Extract the (x, y) coordinate from the center of the cell holding the provided text.  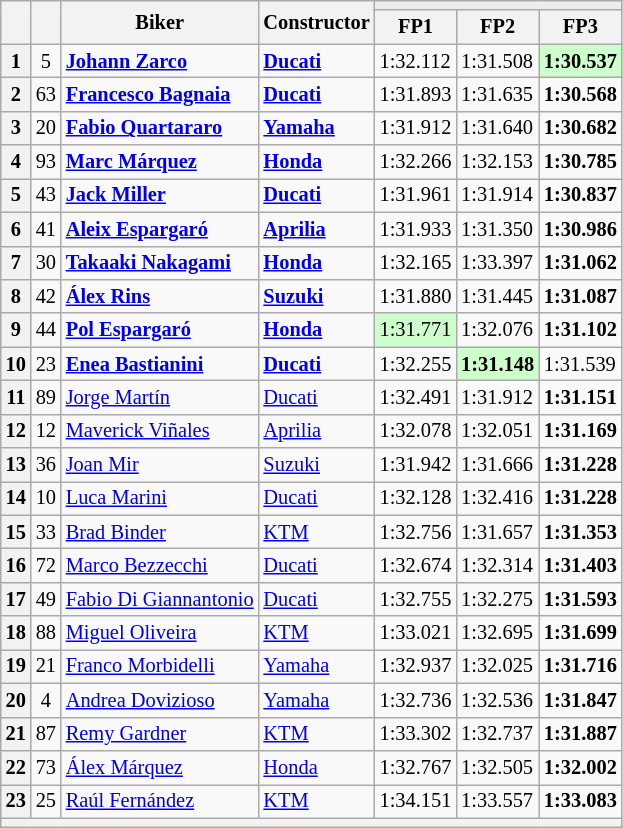
Jack Miller (160, 195)
1:34.151 (416, 801)
1:32.737 (498, 734)
36 (46, 465)
16 (16, 565)
1:31.102 (580, 330)
Jorge Martín (160, 397)
1:31.151 (580, 397)
43 (46, 195)
1:32.165 (416, 263)
Miguel Oliveira (160, 633)
93 (46, 162)
1:32.505 (498, 767)
1:32.128 (416, 498)
1:31.847 (580, 700)
88 (46, 633)
1:31.353 (580, 532)
1:32.112 (416, 61)
1:32.755 (416, 599)
73 (46, 767)
1:30.682 (580, 128)
1:32.937 (416, 666)
Marco Bezzecchi (160, 565)
1:31.593 (580, 599)
1:31.635 (498, 94)
Joan Mir (160, 465)
Raúl Fernández (160, 801)
1:31.657 (498, 532)
Franco Morbidelli (160, 666)
87 (46, 734)
1:31.771 (416, 330)
1:31.087 (580, 296)
Francesco Bagnaia (160, 94)
1:31.914 (498, 195)
30 (46, 263)
FP1 (416, 27)
1:32.736 (416, 700)
Fabio Quartararo (160, 128)
1:32.051 (498, 431)
1:32.536 (498, 700)
3 (16, 128)
Johann Zarco (160, 61)
7 (16, 263)
18 (16, 633)
Fabio Di Giannantonio (160, 599)
1:32.255 (416, 364)
42 (46, 296)
9 (16, 330)
1:32.076 (498, 330)
25 (46, 801)
1:31.539 (580, 364)
41 (46, 229)
1:31.169 (580, 431)
1:32.491 (416, 397)
17 (16, 599)
Pol Espargaró (160, 330)
Biker (160, 22)
1:30.568 (580, 94)
89 (46, 397)
15 (16, 532)
1:31.350 (498, 229)
Constructor (317, 22)
33 (46, 532)
72 (46, 565)
1:33.083 (580, 801)
Enea Bastianini (160, 364)
Marc Márquez (160, 162)
1:31.666 (498, 465)
Takaaki Nakagami (160, 263)
Álex Rins (160, 296)
1:31.716 (580, 666)
1:33.021 (416, 633)
Remy Gardner (160, 734)
1:30.837 (580, 195)
1:30.785 (580, 162)
44 (46, 330)
1:32.002 (580, 767)
19 (16, 666)
Álex Márquez (160, 767)
1:32.266 (416, 162)
Andrea Dovizioso (160, 700)
Luca Marini (160, 498)
8 (16, 296)
2 (16, 94)
1:32.767 (416, 767)
49 (46, 599)
1:31.062 (580, 263)
1:31.880 (416, 296)
FP3 (580, 27)
FP2 (498, 27)
11 (16, 397)
1:31.893 (416, 94)
1:31.887 (580, 734)
63 (46, 94)
1:31.942 (416, 465)
1:31.933 (416, 229)
Maverick Viñales (160, 431)
1:32.695 (498, 633)
22 (16, 767)
1:33.557 (498, 801)
1:30.986 (580, 229)
1:31.508 (498, 61)
1:31.445 (498, 296)
1:30.537 (580, 61)
1:32.275 (498, 599)
1:31.699 (580, 633)
1:32.078 (416, 431)
13 (16, 465)
1:32.025 (498, 666)
1:32.314 (498, 565)
1:32.756 (416, 532)
14 (16, 498)
1:31.961 (416, 195)
1:33.302 (416, 734)
1 (16, 61)
1:32.416 (498, 498)
1:31.403 (580, 565)
1:32.153 (498, 162)
1:31.640 (498, 128)
Aleix Espargaró (160, 229)
1:33.397 (498, 263)
Brad Binder (160, 532)
1:31.148 (498, 364)
1:32.674 (416, 565)
6 (16, 229)
